Extract the [x, y] coordinate from the center of the cell holding the provided text.  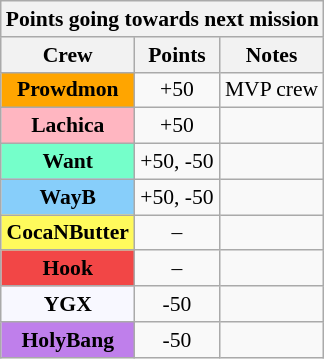
MVP crew [272, 90]
HolyBang [68, 340]
Lachica [68, 126]
Notes [272, 55]
Prowdmon [68, 90]
Points [177, 55]
CocaNButter [68, 233]
Points going towards next mission [162, 19]
Want [68, 162]
Hook [68, 269]
WayB [68, 197]
Crew [68, 55]
YGX [68, 304]
